Output the [X, Y] coordinate of the center of the cell containing the given text.  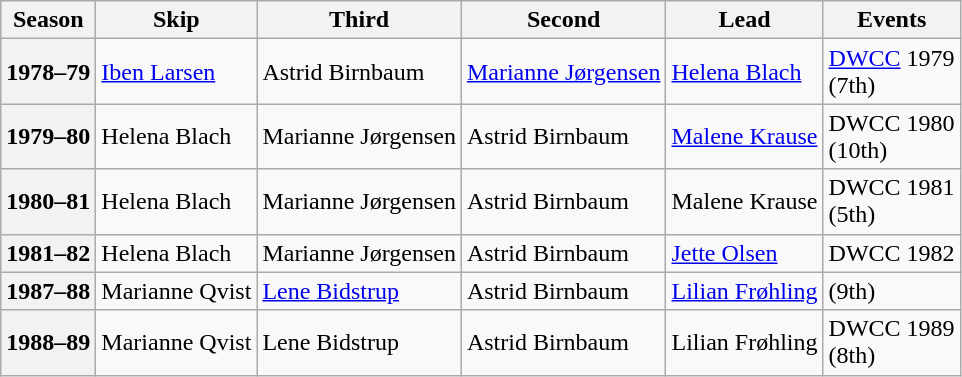
Iben Larsen [176, 72]
DWCC 1980 (10th) [892, 136]
Second [564, 20]
1987–88 [48, 291]
DWCC 1979 (7th) [892, 72]
1988–89 [48, 342]
1980–81 [48, 202]
1981–82 [48, 253]
Jette Olsen [744, 253]
DWCC 1981 (5th) [892, 202]
DWCC 1982 [892, 253]
1978–79 [48, 72]
DWCC 1989 (8th) [892, 342]
1979–80 [48, 136]
Third [360, 20]
(9th) [892, 291]
Season [48, 20]
Events [892, 20]
Lead [744, 20]
Skip [176, 20]
